Capture the cell that displays the provided text and extract its (x, y) central coordinate. 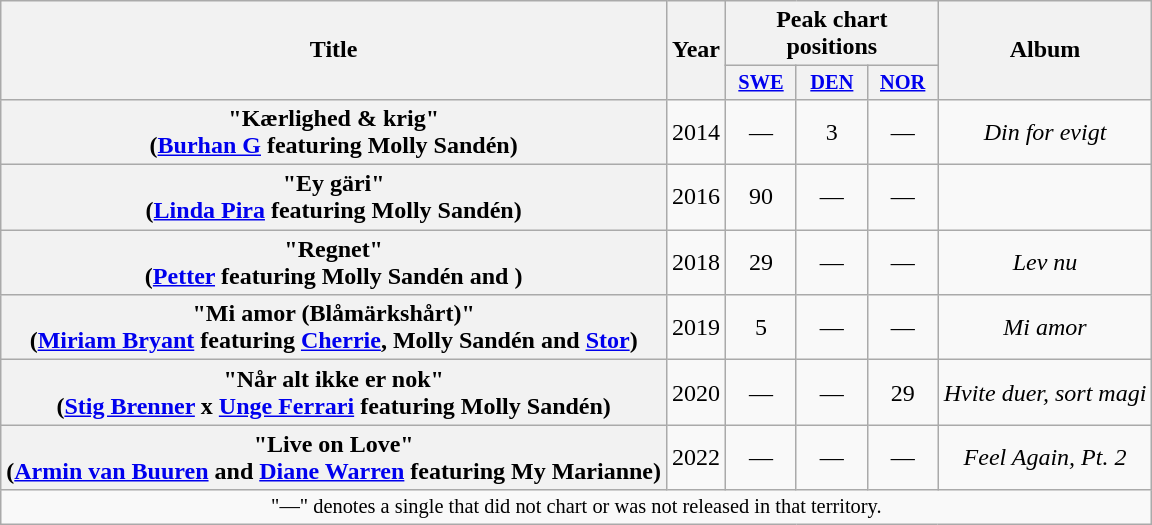
Title (334, 50)
2022 (696, 458)
"Regnet"(Petter featuring Molly Sandén and ) (334, 262)
"Når alt ikke er nok"(Stig Brenner x Unge Ferrari featuring Molly Sandén) (334, 392)
2014 (696, 132)
3 (832, 132)
Feel Again, Pt. 2 (1045, 458)
DEN (832, 83)
5 (762, 328)
90 (762, 198)
"Kærlighed & krig"(Burhan G featuring Molly Sandén) (334, 132)
Year (696, 50)
Lev nu (1045, 262)
SWE (762, 83)
Din for evigt (1045, 132)
"—" denotes a single that did not chart or was not released in that territory. (576, 507)
"Ey gäri"(Linda Pira featuring Molly Sandén) (334, 198)
2020 (696, 392)
Mi amor (1045, 328)
Peak chart positions (832, 34)
NOR (902, 83)
Hvite duer, sort magi (1045, 392)
"Live on Love" (Armin van Buuren and Diane Warren featuring My Marianne) (334, 458)
"Mi amor (Blåmärkshårt)"(Miriam Bryant featuring Cherrie, Molly Sandén and Stor) (334, 328)
2019 (696, 328)
2018 (696, 262)
2016 (696, 198)
Album (1045, 50)
